Output the [X, Y] coordinate of the center of the cell containing the given text.  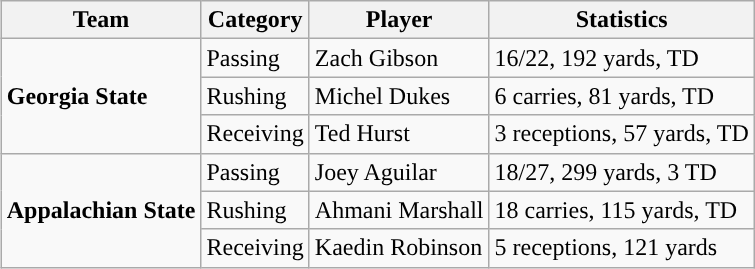
6 carries, 81 yards, TD [622, 96]
Georgia State [101, 96]
Appalachian State [101, 210]
5 receptions, 121 yards [622, 248]
Joey Aguilar [399, 172]
Ted Hurst [399, 134]
Statistics [622, 20]
Player [399, 20]
16/22, 192 yards, TD [622, 58]
Ahmani Marshall [399, 210]
Zach Gibson [399, 58]
18 carries, 115 yards, TD [622, 210]
Michel Dukes [399, 96]
3 receptions, 57 yards, TD [622, 134]
Team [101, 20]
18/27, 299 yards, 3 TD [622, 172]
Kaedin Robinson [399, 248]
Category [255, 20]
